Provide the [x, y] coordinate of the cell's center where the given text is located.  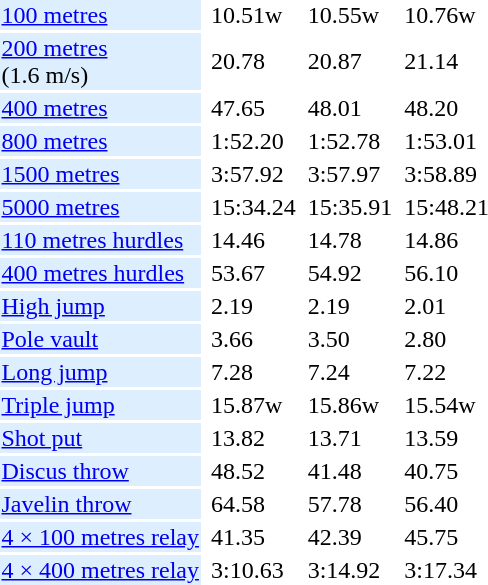
Pole vault [100, 339]
14.46 [253, 240]
110 metres hurdles [100, 240]
4 × 100 metres relay [100, 537]
Triple jump [100, 405]
200 metres (1.6 m/s) [100, 62]
3:57.97 [350, 174]
100 metres [100, 15]
Long jump [100, 372]
14.78 [350, 240]
41.35 [253, 537]
48.01 [350, 108]
64.58 [253, 504]
1:52.78 [350, 141]
13.71 [350, 438]
Discus throw [100, 471]
53.67 [253, 273]
48.52 [253, 471]
15.87w [253, 405]
54.92 [350, 273]
3:10.63 [253, 570]
800 metres [100, 141]
42.39 [350, 537]
3:14.92 [350, 570]
3.50 [350, 339]
10.55w [350, 15]
3:57.92 [253, 174]
20.87 [350, 62]
4 × 400 metres relay [100, 570]
1500 metres [100, 174]
41.48 [350, 471]
3.66 [253, 339]
400 metres hurdles [100, 273]
15.86w [350, 405]
5000 metres [100, 207]
20.78 [253, 62]
High jump [100, 306]
15:34.24 [253, 207]
Javelin throw [100, 504]
13.82 [253, 438]
15:35.91 [350, 207]
Shot put [100, 438]
7.28 [253, 372]
10.51w [253, 15]
1:52.20 [253, 141]
47.65 [253, 108]
57.78 [350, 504]
7.24 [350, 372]
400 metres [100, 108]
